Identify which cell holds the provided text, then report its [X, Y] central coordinate. 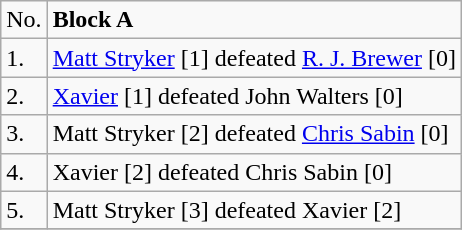
1. [24, 58]
5. [24, 210]
4. [24, 172]
Matt Stryker [2] defeated Chris Sabin [0] [254, 134]
2. [24, 96]
No. [24, 20]
3. [24, 134]
Block A [254, 20]
Xavier [2] defeated Chris Sabin [0] [254, 172]
Xavier [1] defeated John Walters [0] [254, 96]
Matt Stryker [1] defeated R. J. Brewer [0] [254, 58]
Matt Stryker [3] defeated Xavier [2] [254, 210]
